For the text-containing cell, return its midpoint in [x, y] coordinate format. 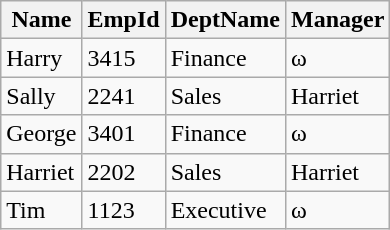
Tim [42, 210]
Harry [42, 58]
2241 [124, 96]
DeptName [225, 20]
Name [42, 20]
3401 [124, 134]
1123 [124, 210]
Executive [225, 210]
3415 [124, 58]
2202 [124, 172]
Sally [42, 96]
EmpId [124, 20]
Manager [337, 20]
George [42, 134]
